Provide the [x, y] coordinate of the cell's center where the given text is located.  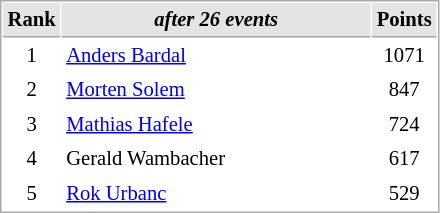
5 [32, 194]
3 [32, 124]
Gerald Wambacher [216, 158]
724 [404, 124]
Rank [32, 20]
529 [404, 194]
4 [32, 158]
1071 [404, 56]
2 [32, 90]
Mathias Hafele [216, 124]
617 [404, 158]
Points [404, 20]
after 26 events [216, 20]
Morten Solem [216, 90]
Rok Urbanc [216, 194]
847 [404, 90]
1 [32, 56]
Anders Bardal [216, 56]
